From the cell containing the given text, extract its center point as (X, Y) coordinate. 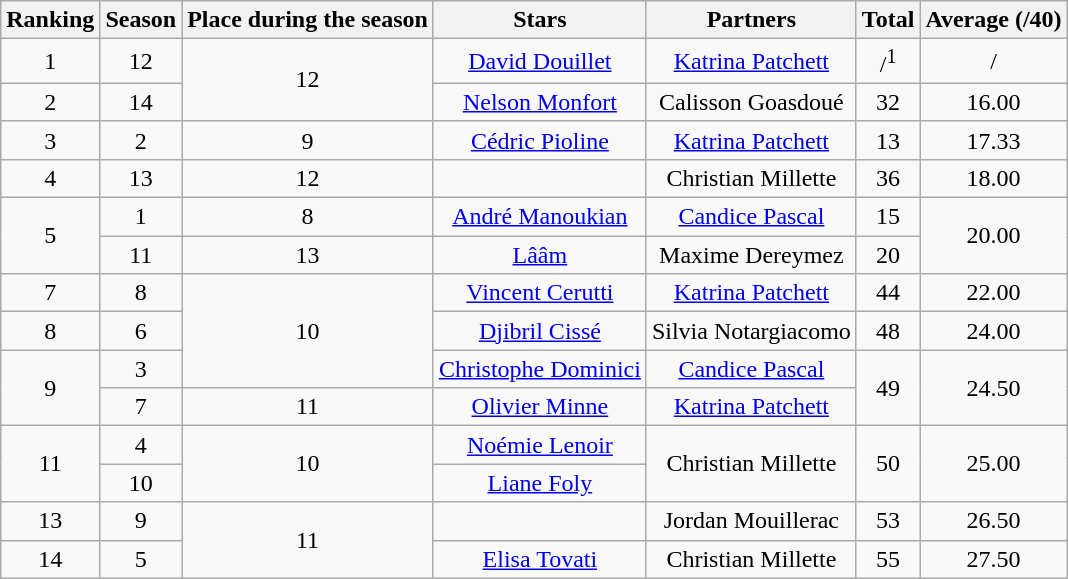
20 (888, 255)
Christophe Dominici (540, 369)
24.50 (994, 388)
Maxime Dereymez (751, 255)
17.33 (994, 140)
Lââm (540, 255)
Place during the season (308, 20)
/ (994, 62)
18.00 (994, 178)
Season (141, 20)
48 (888, 331)
Jordan Mouillerac (751, 521)
50 (888, 464)
David Douillet (540, 62)
15 (888, 217)
Djibril Cissé (540, 331)
24.00 (994, 331)
36 (888, 178)
32 (888, 102)
Olivier Minne (540, 407)
20.00 (994, 236)
André Manoukian (540, 217)
27.50 (994, 559)
Liane Foly (540, 483)
49 (888, 388)
44 (888, 293)
Nelson Monfort (540, 102)
16.00 (994, 102)
Cédric Pioline (540, 140)
Vincent Cerutti (540, 293)
22.00 (994, 293)
55 (888, 559)
53 (888, 521)
/1 (888, 62)
Silvia Notargiacomo (751, 331)
26.50 (994, 521)
Stars (540, 20)
Elisa Tovati (540, 559)
Average (/40) (994, 20)
Calisson Goasdoué (751, 102)
Noémie Lenoir (540, 445)
25.00 (994, 464)
Partners (751, 20)
Total (888, 20)
Ranking (50, 20)
6 (141, 331)
